Determine the [x, y] coordinate at the center of the cell enclosing the given text.  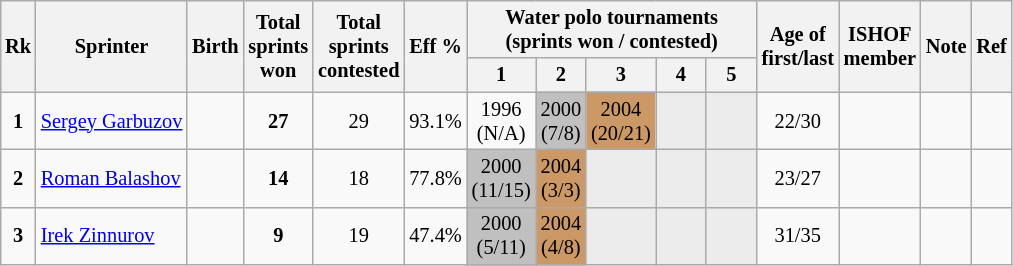
2000(7/8) [561, 121]
Water polo tournaments(sprints won / contested) [612, 29]
Irek Zinnurov [112, 236]
Sprinter [112, 46]
Sergey Garbuzov [112, 121]
29 [358, 121]
Birth [215, 46]
Roman Balashov [112, 178]
4 [681, 75]
14 [278, 178]
93.1% [435, 121]
Age offirst/last [798, 46]
ISHOFmember [880, 46]
18 [358, 178]
Totalsprintswon [278, 46]
5 [731, 75]
Ref [991, 46]
2000(5/11) [502, 236]
2000(11/15) [502, 178]
2004(20/21) [621, 121]
22/30 [798, 121]
Eff % [435, 46]
31/35 [798, 236]
1996(N/A) [502, 121]
Totalsprintscontested [358, 46]
77.8% [435, 178]
27 [278, 121]
Rk [18, 46]
19 [358, 236]
9 [278, 236]
47.4% [435, 236]
Note [946, 46]
2004(3/3) [561, 178]
23/27 [798, 178]
2004(4/8) [561, 236]
